From the cell containing the given text, extract its center point as [X, Y] coordinate. 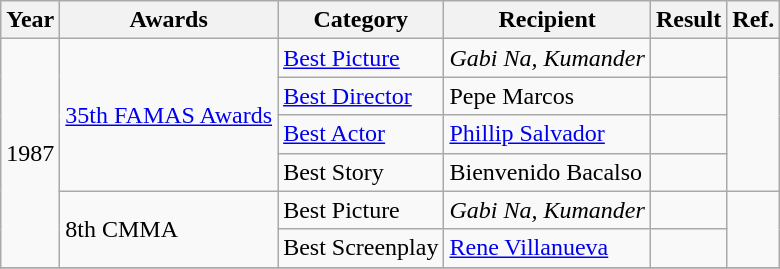
Best Actor [361, 134]
Rene Villanueva [547, 248]
Best Screenplay [361, 248]
8th CMMA [169, 229]
Bienvenido Bacalso [547, 172]
1987 [30, 153]
Pepe Marcos [547, 96]
35th FAMAS Awards [169, 115]
Recipient [547, 20]
Best Director [361, 96]
Phillip Salvador [547, 134]
Year [30, 20]
Best Story [361, 172]
Category [361, 20]
Result [688, 20]
Ref. [754, 20]
Awards [169, 20]
